Find where the given text appears and provide that cell's center as [x, y] coordinate. 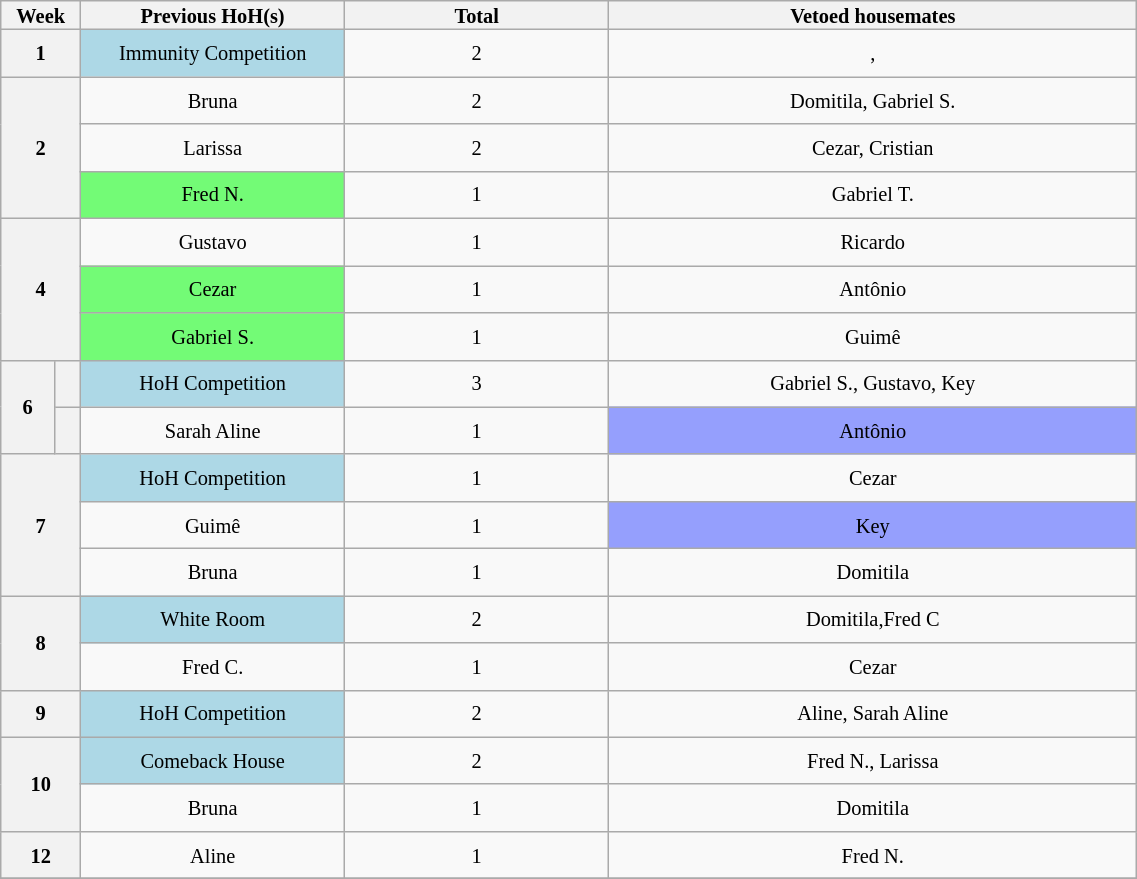
Fred C. [213, 666]
Gabriel S., Gustavo, Key [873, 384]
Ricardo [873, 242]
Sarah Aline [213, 430]
Cezar, Cristian [873, 148]
Vetoed housemates [873, 14]
7 [41, 524]
10 [41, 784]
8 [41, 642]
Larissa [213, 148]
Gabriel T. [873, 194]
Total [477, 14]
Immunity Competition [213, 54]
Fred N., Larissa [873, 760]
3 [477, 384]
Week [41, 14]
Gustavo [213, 242]
Comeback House [213, 760]
Aline [213, 854]
Domitila,Fred C [873, 618]
4 [41, 288]
6 [28, 407]
Domitila, Gabriel S. [873, 100]
Aline, Sarah Aline [873, 714]
Gabriel S. [213, 336]
Previous HoH(s) [213, 14]
9 [41, 714]
, [873, 54]
Key [873, 524]
White Room [213, 618]
12 [41, 854]
